Detect which cell encompasses the target text, then output its [X, Y] center coordinate. 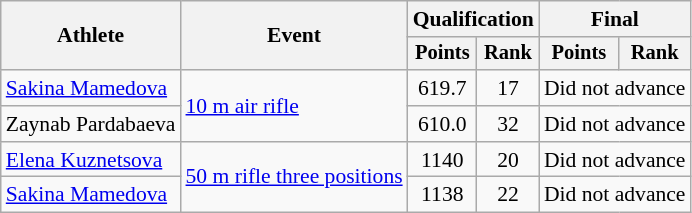
619.7 [442, 88]
Final [615, 19]
Elena Kuznetsova [91, 160]
20 [508, 160]
10 m air rifle [294, 106]
Qualification [474, 19]
50 m rifle three positions [294, 178]
Event [294, 36]
1140 [442, 160]
17 [508, 88]
Athlete [91, 36]
22 [508, 195]
Zaynab Pardabaeva [91, 124]
1138 [442, 195]
32 [508, 124]
610.0 [442, 124]
